Scan for the cell matching the given text and deliver its [X, Y] coordinate at center. 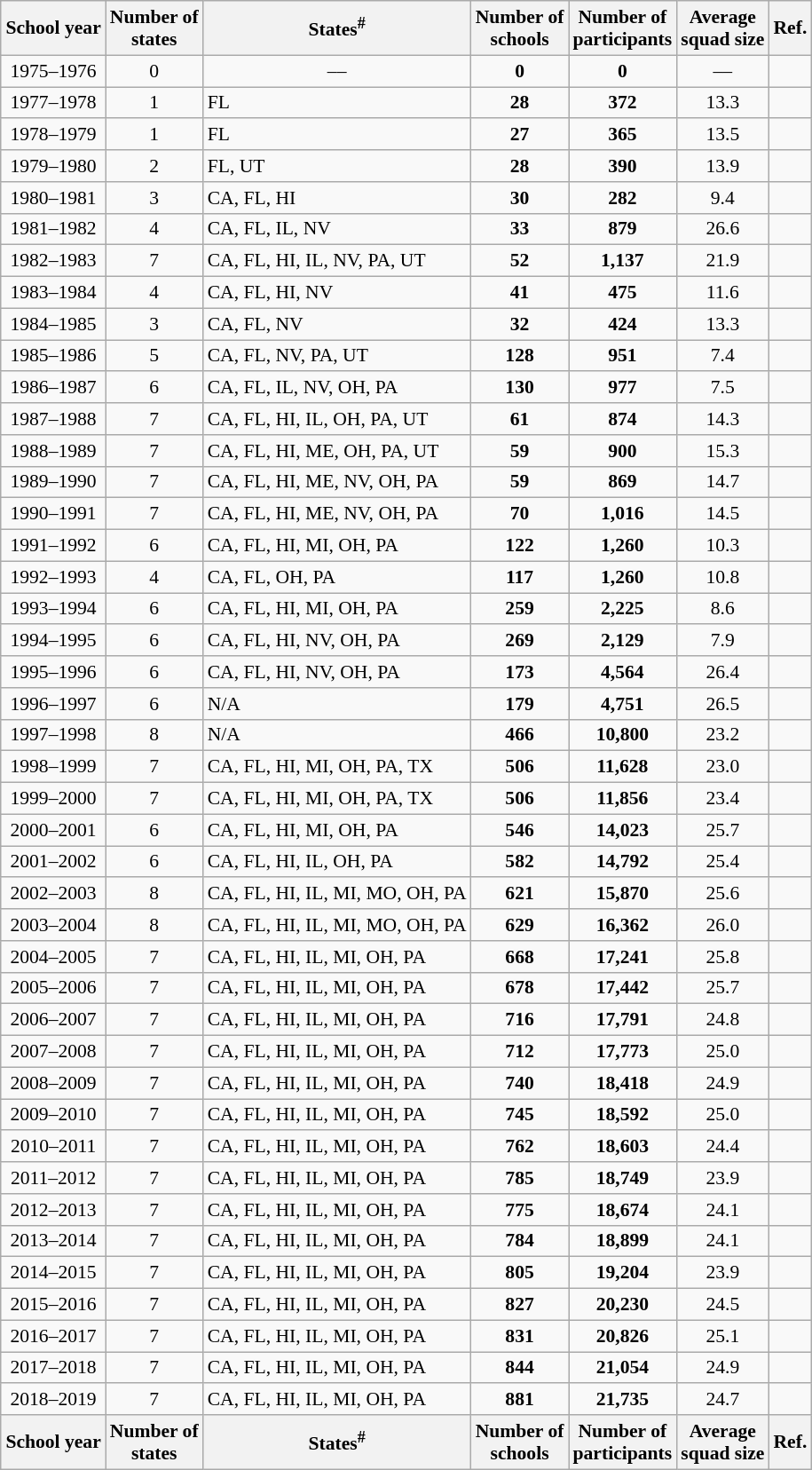
2,225 [622, 609]
2000–2001 [53, 830]
621 [520, 894]
26.4 [722, 672]
282 [622, 198]
2007–2008 [53, 1052]
259 [520, 609]
CA, FL, NV, PA, UT [337, 356]
CA, FL, HI, IL, OH, PA, UT [337, 419]
582 [520, 862]
1985–1986 [53, 356]
2017–2018 [53, 1368]
740 [520, 1083]
10,800 [622, 735]
1978–1979 [53, 135]
10.3 [722, 546]
13.5 [722, 135]
2008–2009 [53, 1083]
1995–1996 [53, 672]
2006–2007 [53, 1020]
17,773 [622, 1052]
23.2 [722, 735]
2011–2012 [53, 1178]
13.9 [722, 166]
17,241 [622, 957]
20,230 [622, 1305]
25.6 [722, 894]
CA, FL, IL, NV, OH, PA [337, 388]
874 [622, 419]
2004–2005 [53, 957]
25.8 [722, 957]
26.6 [722, 229]
17,791 [622, 1020]
2013–2014 [53, 1241]
11.6 [722, 293]
2018–2019 [53, 1400]
668 [520, 957]
881 [520, 1400]
179 [520, 704]
716 [520, 1020]
2005–2006 [53, 988]
1994–1995 [53, 641]
784 [520, 1241]
2009–2010 [53, 1115]
7.5 [722, 388]
1998–1999 [53, 767]
827 [520, 1305]
466 [520, 735]
15,870 [622, 894]
2002–2003 [53, 894]
475 [622, 293]
122 [520, 546]
2 [154, 166]
1989–1990 [53, 482]
629 [520, 925]
2012–2013 [53, 1210]
4,751 [622, 704]
70 [520, 514]
1988–1989 [53, 451]
14.7 [722, 482]
14.5 [722, 514]
CA, FL, HI, NV [337, 293]
117 [520, 577]
1979–1980 [53, 166]
61 [520, 419]
775 [520, 1210]
23.0 [722, 767]
1983–1984 [53, 293]
1997–1998 [53, 735]
269 [520, 641]
23.4 [722, 799]
33 [520, 229]
14.3 [722, 419]
18,749 [622, 1178]
30 [520, 198]
762 [520, 1147]
1980–1981 [53, 198]
10.8 [722, 577]
2001–2002 [53, 862]
14,792 [622, 862]
2010–2011 [53, 1147]
1977–1978 [53, 103]
546 [520, 830]
26.0 [722, 925]
424 [622, 324]
1975–1976 [53, 71]
2014–2015 [53, 1273]
52 [520, 261]
1984–1985 [53, 324]
24.5 [722, 1305]
CA, FL, HI [337, 198]
1981–1982 [53, 229]
1990–1991 [53, 514]
20,826 [622, 1336]
7.4 [722, 356]
18,603 [622, 1147]
18,418 [622, 1083]
879 [622, 229]
1999–2000 [53, 799]
11,856 [622, 799]
21,735 [622, 1400]
27 [520, 135]
19,204 [622, 1273]
678 [520, 988]
372 [622, 103]
130 [520, 388]
4,564 [622, 672]
2003–2004 [53, 925]
CA, FL, HI, IL, OH, PA [337, 862]
17,442 [622, 988]
2015–2016 [53, 1305]
14,023 [622, 830]
365 [622, 135]
CA, FL, HI, ME, OH, PA, UT [337, 451]
18,899 [622, 1241]
CA, FL, HI, IL, NV, PA, UT [337, 261]
128 [520, 356]
1987–1988 [53, 419]
24.8 [722, 1020]
805 [520, 1273]
1992–1993 [53, 577]
173 [520, 672]
977 [622, 388]
15.3 [722, 451]
390 [622, 166]
2,129 [622, 641]
1991–1992 [53, 546]
1982–1983 [53, 261]
16,362 [622, 925]
FL, UT [337, 166]
1996–1997 [53, 704]
11,628 [622, 767]
32 [520, 324]
21,054 [622, 1368]
5 [154, 356]
951 [622, 356]
41 [520, 293]
26.5 [722, 704]
21.9 [722, 261]
CA, FL, NV [337, 324]
24.7 [722, 1400]
CA, FL, IL, NV [337, 229]
900 [622, 451]
18,674 [622, 1210]
869 [622, 482]
8.6 [722, 609]
18,592 [622, 1115]
1,016 [622, 514]
745 [520, 1115]
2016–2017 [53, 1336]
785 [520, 1178]
25.4 [722, 862]
1993–1994 [53, 609]
CA, FL, OH, PA [337, 577]
844 [520, 1368]
24.4 [722, 1147]
712 [520, 1052]
7.9 [722, 641]
25.1 [722, 1336]
1,137 [622, 261]
831 [520, 1336]
1986–1987 [53, 388]
9.4 [722, 198]
